From the cell containing the given text, extract its center point as (X, Y) coordinate. 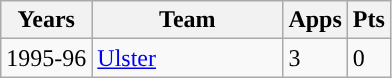
1995-96 (46, 58)
Apps (315, 20)
0 (368, 58)
Ulster (188, 58)
3 (315, 58)
Years (46, 20)
Pts (368, 20)
Team (188, 20)
